Output the (X, Y) coordinate of the center of the cell containing the given text.  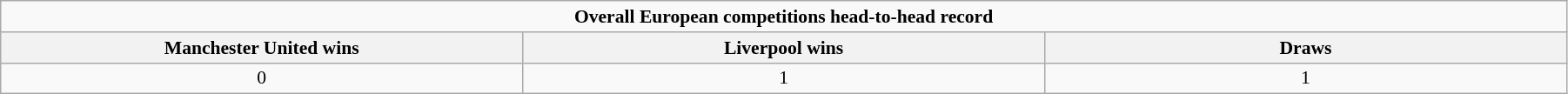
Manchester United wins (262, 48)
Liverpool wins (784, 48)
Overall European competitions head-to-head record (784, 17)
Draws (1306, 48)
0 (262, 78)
